Provide the (X, Y) coordinate of the cell's center where the given text is located.  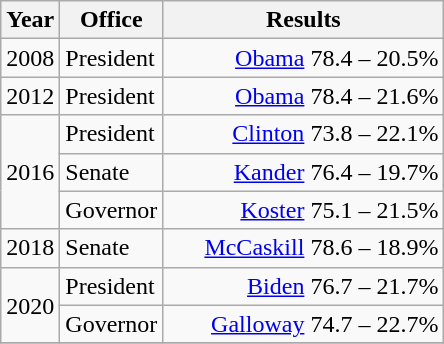
Office (112, 20)
2020 (30, 305)
2018 (30, 248)
2016 (30, 172)
Results (304, 20)
Biden 76.7 – 21.7% (304, 286)
Kander 76.4 – 19.7% (304, 172)
2008 (30, 58)
Obama 78.4 – 21.6% (304, 96)
2012 (30, 96)
Galloway 74.7 – 22.7% (304, 324)
Koster 75.1 – 21.5% (304, 210)
McCaskill 78.6 – 18.9% (304, 248)
Year (30, 20)
Obama 78.4 – 20.5% (304, 58)
Clinton 73.8 – 22.1% (304, 134)
